Locate the cell with the specified text and output its [X, Y] center coordinate. 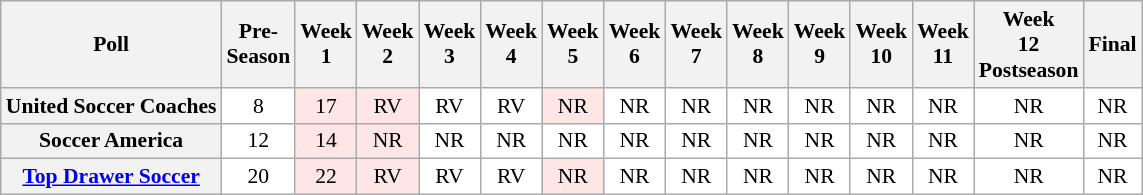
Week1 [326, 44]
Week12Postseason [1029, 44]
Final [1112, 44]
Poll [112, 44]
Week8 [758, 44]
Week5 [573, 44]
Week11 [943, 44]
Week4 [511, 44]
United Soccer Coaches [112, 106]
Week6 [635, 44]
Week7 [696, 44]
Top Drawer Soccer [112, 177]
Soccer America [112, 141]
Week9 [820, 44]
Week10 [881, 44]
12 [259, 141]
17 [326, 106]
20 [259, 177]
Week2 [388, 44]
14 [326, 141]
Week3 [450, 44]
Pre-Season [259, 44]
8 [259, 106]
22 [326, 177]
